Return (X, Y) of the center of cell containing provided text 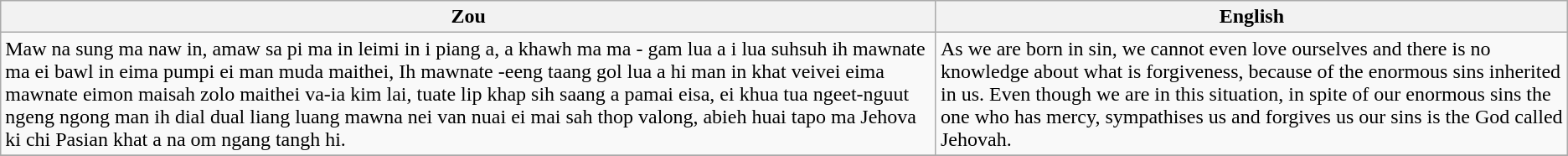
Zou (469, 17)
English (1251, 17)
